Extract the [X, Y] coordinate from the center of the cell holding the provided text.  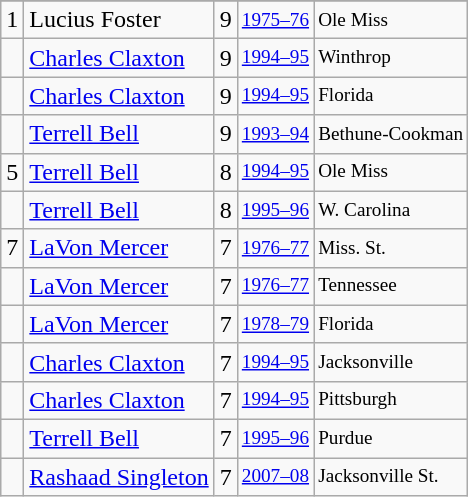
Tennessee [391, 286]
W. Carolina [391, 210]
Jacksonville St. [391, 477]
Rashaad Singleton [119, 477]
2007–08 [275, 477]
1978–79 [275, 324]
1975–76 [275, 20]
Winthrop [391, 58]
1993–94 [275, 134]
5 [12, 172]
Miss. St. [391, 248]
Lucius Foster [119, 20]
Pittsburgh [391, 400]
1 [12, 20]
Purdue [391, 438]
Bethune-Cookman [391, 134]
Jacksonville [391, 362]
